Find where the given text appears and provide that cell's center as [X, Y] coordinate. 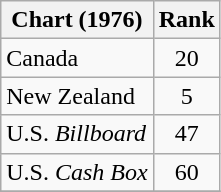
47 [186, 134]
U.S. Billboard [77, 134]
5 [186, 96]
New Zealand [77, 96]
U.S. Cash Box [77, 172]
Rank [186, 20]
60 [186, 172]
20 [186, 58]
Canada [77, 58]
Chart (1976) [77, 20]
